Detect which cell encompasses the target text, then output its (X, Y) center coordinate. 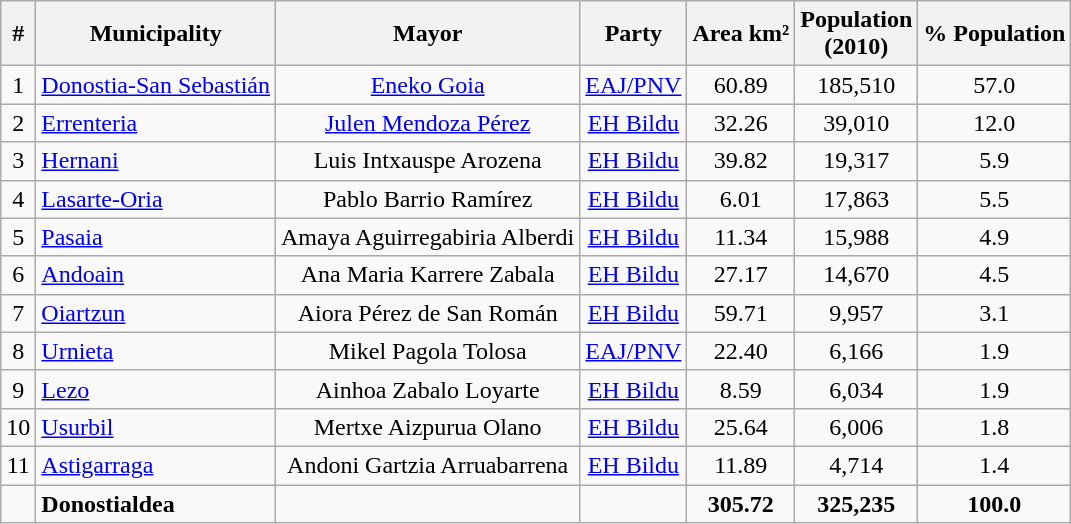
8 (18, 351)
Pasaia (156, 237)
Andoain (156, 275)
100.0 (994, 503)
Usurbil (156, 427)
9 (18, 389)
27.17 (741, 275)
4.9 (994, 237)
Donostialdea (156, 503)
Ana Maria Karrere Zabala (428, 275)
1 (18, 85)
19,317 (856, 161)
325,235 (856, 503)
2 (18, 123)
5 (18, 237)
5.9 (994, 161)
6 (18, 275)
22.40 (741, 351)
12.0 (994, 123)
Party (634, 34)
Eneko Goia (428, 85)
10 (18, 427)
Population(2010) (856, 34)
Andoni Gartzia Arruabarrena (428, 465)
14,670 (856, 275)
Donostia-San Sebastián (156, 85)
7 (18, 313)
% Population (994, 34)
Astigarraga (156, 465)
4.5 (994, 275)
Hernani (156, 161)
11.34 (741, 237)
Urnieta (156, 351)
6,166 (856, 351)
59.71 (741, 313)
Amaya Aguirregabiria Alberdi (428, 237)
4,714 (856, 465)
305.72 (741, 503)
5.5 (994, 199)
57.0 (994, 85)
# (18, 34)
Municipality (156, 34)
6.01 (741, 199)
Luis Intxauspe Arozena (428, 161)
3 (18, 161)
Mikel Pagola Tolosa (428, 351)
4 (18, 199)
185,510 (856, 85)
9,957 (856, 313)
Ainhoa Zabalo Loyarte (428, 389)
60.89 (741, 85)
Pablo Barrio Ramírez (428, 199)
Lasarte-Oria (156, 199)
6,006 (856, 427)
Lezo (156, 389)
Aiora Pérez de San Román (428, 313)
Errenteria (156, 123)
3.1 (994, 313)
Mertxe Aizpurua Olano (428, 427)
39,010 (856, 123)
8.59 (741, 389)
Oiartzun (156, 313)
39.82 (741, 161)
32.26 (741, 123)
Mayor (428, 34)
15,988 (856, 237)
11 (18, 465)
1.8 (994, 427)
Julen Mendoza Pérez (428, 123)
11.89 (741, 465)
Area km² (741, 34)
17,863 (856, 199)
6,034 (856, 389)
1.4 (994, 465)
25.64 (741, 427)
